Capture the cell that displays the provided text and extract its [x, y] central coordinate. 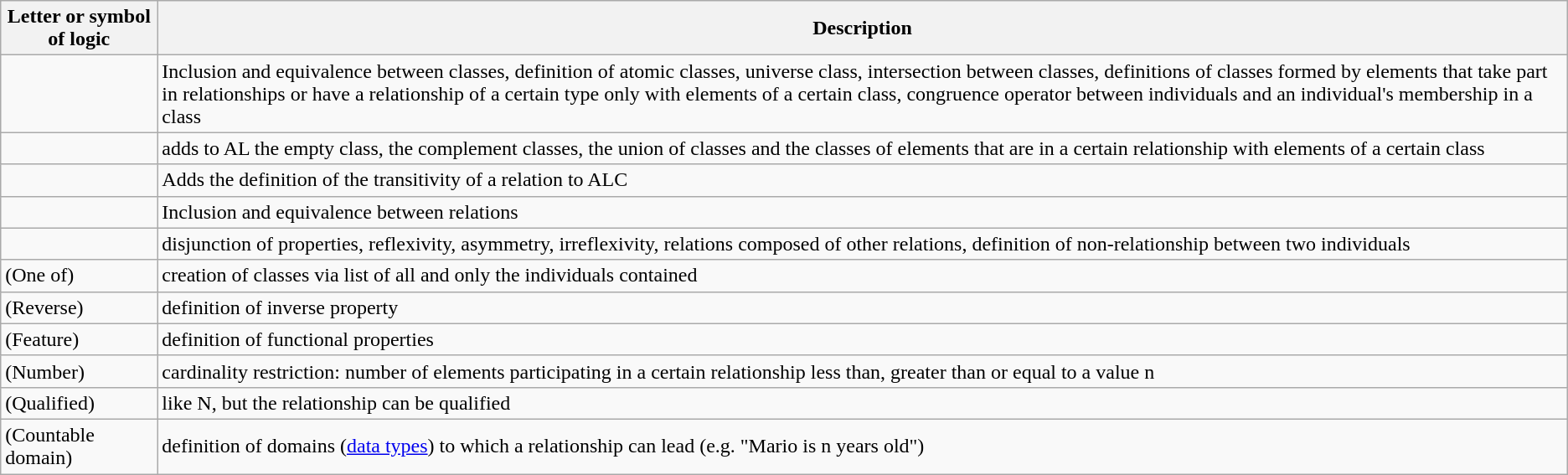
(Countable domain) [79, 446]
creation of classes via list of all and only the individuals contained [863, 276]
(One of) [79, 276]
definition of functional properties [863, 339]
like N, but the relationship can be qualified [863, 403]
Letter or symbol of logic [79, 28]
cardinality restriction: number of elements participating in a certain relationship less than, greater than or equal to a value n [863, 371]
Description [863, 28]
definition of inverse property [863, 307]
(Number) [79, 371]
definition of domains (data types) to which a relationship can lead (e.g. "Mario is n years old") [863, 446]
(Qualified) [79, 403]
Inclusion and equivalence between relations [863, 212]
(Reverse) [79, 307]
(Feature) [79, 339]
Adds the definition of the transitivity of a relation to ALC [863, 180]
